Detect which cell encompasses the target text, then output its [X, Y] center coordinate. 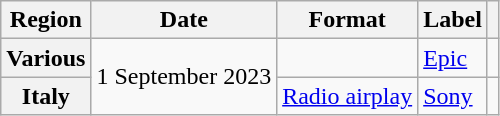
Label [453, 20]
Epic [453, 58]
Various [46, 58]
Region [46, 20]
Italy [46, 96]
Sony [453, 96]
1 September 2023 [184, 77]
Date [184, 20]
Format [348, 20]
Radio airplay [348, 96]
